Detect which cell encompasses the target text, then output its [X, Y] center coordinate. 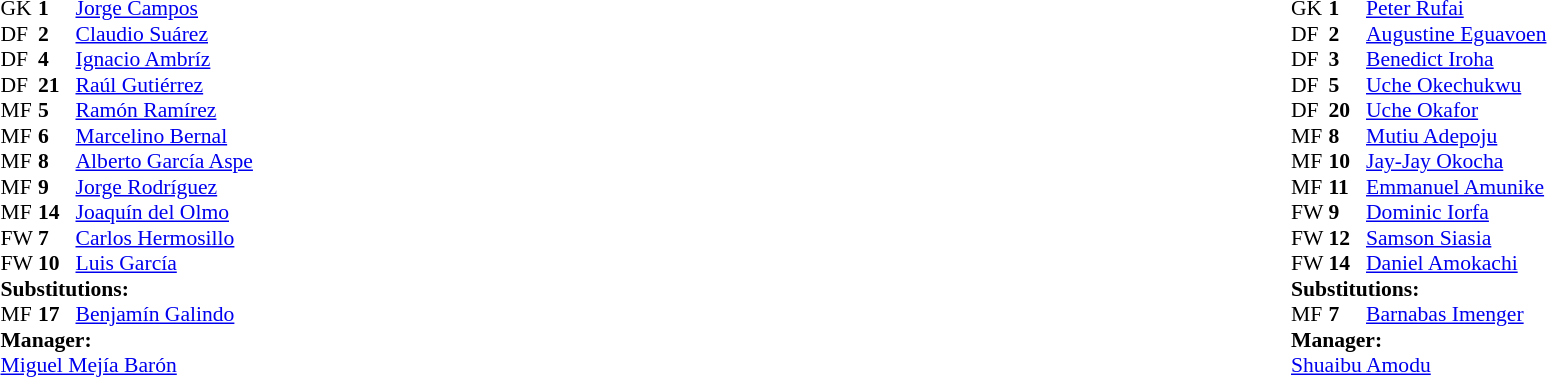
Jay-Jay Okocha [1456, 161]
11 [1348, 187]
Joaquín del Olmo [164, 213]
Emmanuel Amunike [1456, 187]
3 [1348, 59]
17 [57, 315]
Augustine Eguavoen [1456, 34]
Ramón Ramírez [164, 111]
Daniel Amokachi [1456, 263]
Carlos Hermosillo [164, 238]
Raúl Gutiérrez [164, 85]
Benedict Iroha [1456, 59]
6 [57, 136]
Uche Okechukwu [1456, 85]
Samson Siasia [1456, 238]
Marcelino Bernal [164, 136]
Dominic Iorfa [1456, 213]
Alberto García Aspe [164, 161]
Jorge Rodríguez [164, 187]
Barnabas Imenger [1456, 315]
Uche Okafor [1456, 111]
21 [57, 85]
4 [57, 59]
Claudio Suárez [164, 34]
Benjamín Galindo [164, 315]
Mutiu Adepoju [1456, 136]
Ignacio Ambríz [164, 59]
12 [1348, 238]
Luis García [164, 263]
20 [1348, 111]
